Capture the cell that displays the provided text and extract its [x, y] central coordinate. 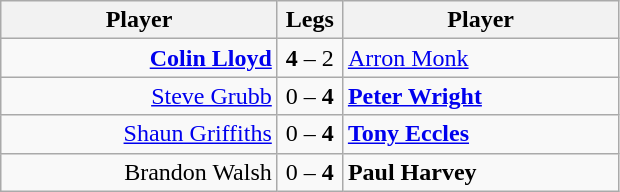
Tony Eccles [480, 134]
Arron Monk [480, 58]
Peter Wright [480, 96]
Brandon Walsh [140, 172]
Colin Lloyd [140, 58]
4 – 2 [310, 58]
Paul Harvey [480, 172]
Steve Grubb [140, 96]
Legs [310, 20]
Shaun Griffiths [140, 134]
